From the cell containing the given text, extract its center point as (x, y) coordinate. 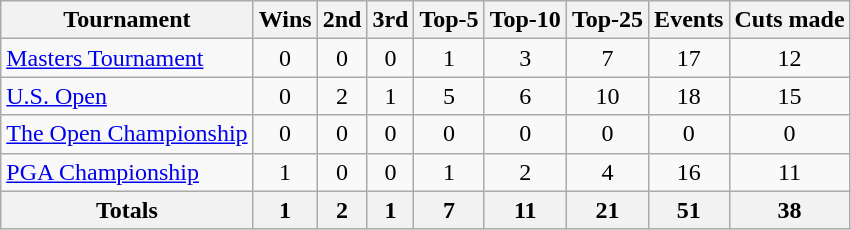
3 (525, 58)
5 (449, 96)
The Open Championship (127, 134)
3rd (390, 20)
10 (607, 96)
Top-10 (525, 20)
21 (607, 210)
Cuts made (790, 20)
U.S. Open (127, 96)
Events (689, 20)
38 (790, 210)
15 (790, 96)
2nd (342, 20)
Tournament (127, 20)
PGA Championship (127, 172)
Masters Tournament (127, 58)
Top-25 (607, 20)
51 (689, 210)
Wins (285, 20)
6 (525, 96)
4 (607, 172)
16 (689, 172)
Totals (127, 210)
18 (689, 96)
Top-5 (449, 20)
12 (790, 58)
17 (689, 58)
